Return the [x, y] coordinate for the center point of the cell that contains the specified text.  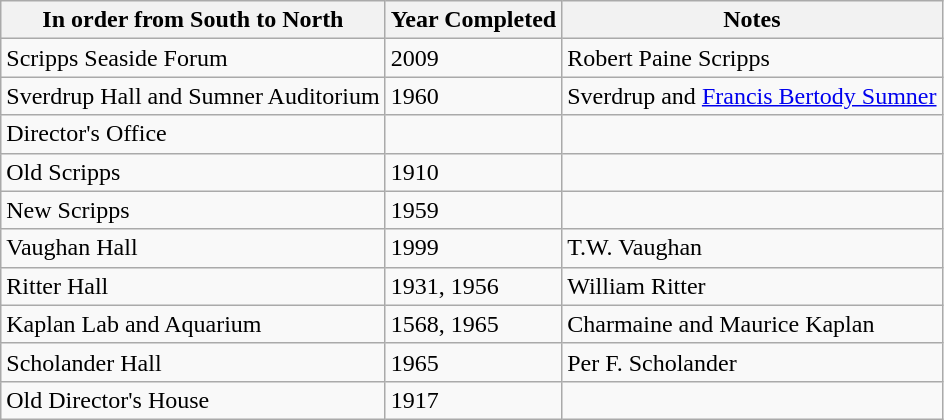
Scholander Hall [193, 362]
1965 [474, 362]
Sverdrup and Francis Bertody Sumner [752, 96]
William Ritter [752, 286]
1917 [474, 400]
Ritter Hall [193, 286]
Per F. Scholander [752, 362]
1910 [474, 172]
New Scripps [193, 210]
Old Scripps [193, 172]
Year Completed [474, 20]
Director's Office [193, 134]
1999 [474, 248]
1931, 1956 [474, 286]
Charmaine and Maurice Kaplan [752, 324]
Sverdrup Hall and Sumner Auditorium [193, 96]
1568, 1965 [474, 324]
Notes [752, 20]
2009 [474, 58]
Scripps Seaside Forum [193, 58]
In order from South to North [193, 20]
Vaughan Hall [193, 248]
1960 [474, 96]
Old Director's House [193, 400]
Robert Paine Scripps [752, 58]
1959 [474, 210]
T.W. Vaughan [752, 248]
Kaplan Lab and Aquarium [193, 324]
